Return the [X, Y] coordinate for the center point of the cell that contains the specified text.  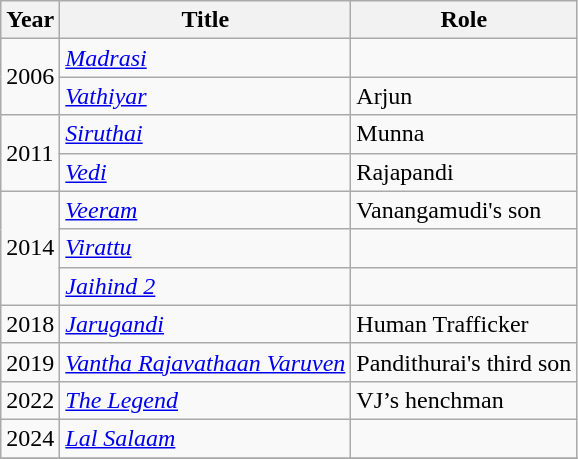
Jarugandi [206, 324]
Vedi [206, 172]
2014 [30, 248]
Lal Salaam [206, 438]
Jaihind 2 [206, 286]
Title [206, 20]
2018 [30, 324]
Siruthai [206, 134]
Vathiyar [206, 96]
The Legend [206, 400]
Role [464, 20]
Pandithurai's third son [464, 362]
Human Trafficker [464, 324]
Madrasi [206, 58]
Virattu [206, 248]
Munna [464, 134]
Vanangamudi's son [464, 210]
2006 [30, 77]
Veeram [206, 210]
Year [30, 20]
2011 [30, 153]
Rajapandi [464, 172]
Vantha Rajavathaan Varuven [206, 362]
2019 [30, 362]
Arjun [464, 96]
VJ’s henchman [464, 400]
2024 [30, 438]
2022 [30, 400]
